Scan for the cell matching the given text and deliver its [x, y] coordinate at center. 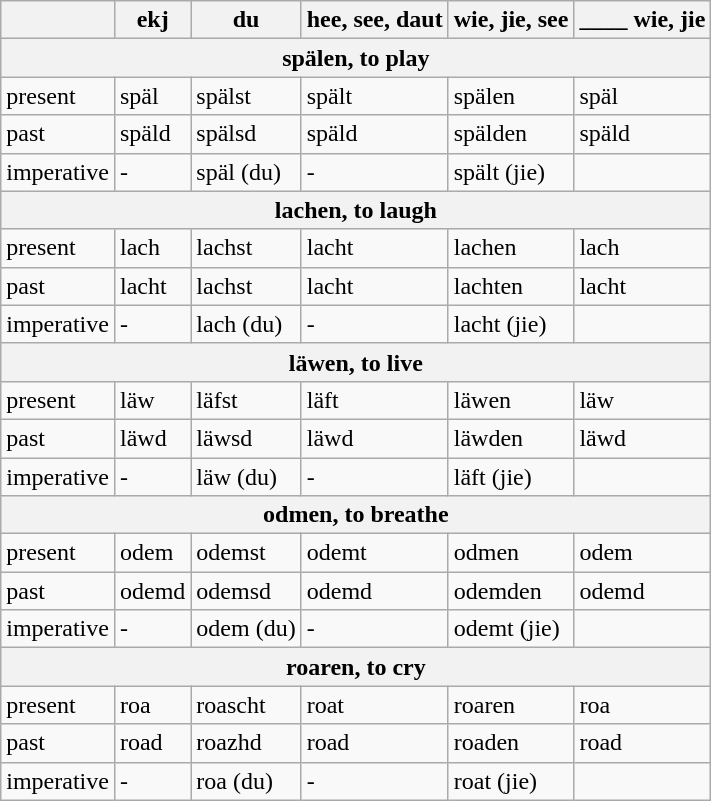
läwen [511, 400]
odmen [511, 553]
läft (jie) [511, 477]
odemt (jie) [511, 629]
odemsd [246, 591]
spälen, to play [356, 58]
lacht (jie) [511, 324]
roaren, to cry [356, 667]
ekj [152, 20]
spälden [511, 134]
du [246, 20]
lachen, to laugh [356, 210]
läwsd [246, 438]
odemt [374, 553]
spält [374, 96]
odemden [511, 591]
roa (du) [246, 781]
läfst [246, 400]
lach (du) [246, 324]
wie, jie, see [511, 20]
späl (du) [246, 172]
hee, see, daut [374, 20]
odmen, to breathe [356, 515]
spälen [511, 96]
odemst [246, 553]
läwden [511, 438]
läw (du) [246, 477]
odem (du) [246, 629]
roaren [511, 705]
spälst [246, 96]
lachen [511, 248]
lachten [511, 286]
roat [374, 705]
läwen, to live [356, 362]
roascht [246, 705]
____ wie, jie [642, 20]
roazhd [246, 743]
roat (jie) [511, 781]
läft [374, 400]
roaden [511, 743]
spält (jie) [511, 172]
spälsd [246, 134]
